Provide the (x, y) coordinate of the cell's center where the given text is located.  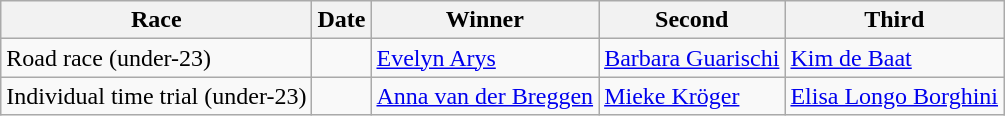
Mieke Kröger (692, 96)
Kim de Baat (894, 58)
Second (692, 20)
Race (156, 20)
Anna van der Breggen (485, 96)
Elisa Longo Borghini (894, 96)
Road race (under-23) (156, 58)
Barbara Guarischi (692, 58)
Third (894, 20)
Evelyn Arys (485, 58)
Winner (485, 20)
Date (342, 20)
Individual time trial (under-23) (156, 96)
